Determine the (x, y) coordinate at the center of the cell enclosing the given text.  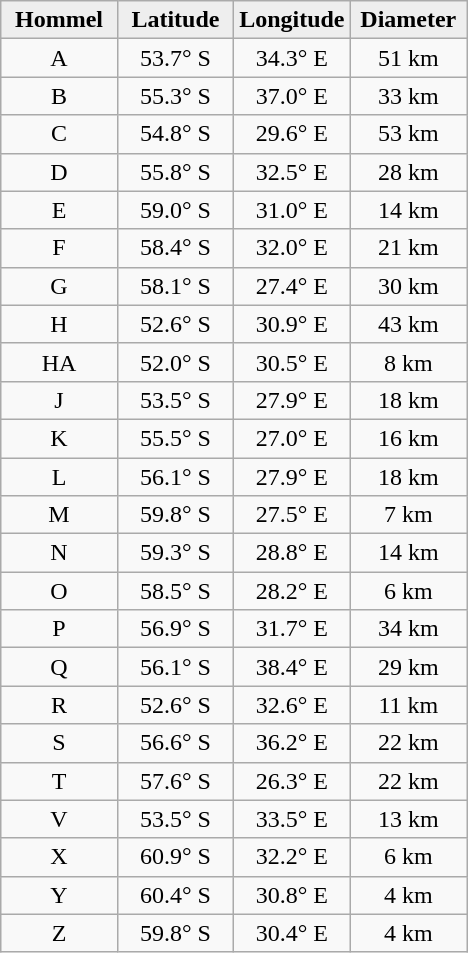
Latitude (175, 20)
A (59, 58)
32.6° E (292, 705)
30.9° E (292, 324)
59.0° S (175, 210)
31.7° E (292, 629)
21 km (408, 248)
28 km (408, 172)
34.3° E (292, 58)
7 km (408, 515)
32.5° E (292, 172)
28.2° E (292, 591)
58.1° S (175, 286)
59.3° S (175, 553)
32.0° E (292, 248)
29.6° E (292, 134)
R (59, 705)
34 km (408, 629)
60.4° S (175, 895)
51 km (408, 58)
30 km (408, 286)
8 km (408, 362)
G (59, 286)
30.5° E (292, 362)
L (59, 477)
Longitude (292, 20)
30.4° E (292, 933)
27.4° E (292, 286)
P (59, 629)
Diameter (408, 20)
Z (59, 933)
38.4° E (292, 667)
43 km (408, 324)
52.0° S (175, 362)
Q (59, 667)
HA (59, 362)
57.6° S (175, 781)
13 km (408, 819)
33 km (408, 96)
33.5° E (292, 819)
27.0° E (292, 438)
55.5° S (175, 438)
H (59, 324)
27.5° E (292, 515)
C (59, 134)
N (59, 553)
D (59, 172)
Hommel (59, 20)
56.6° S (175, 743)
T (59, 781)
K (59, 438)
60.9° S (175, 857)
28.8° E (292, 553)
36.2° E (292, 743)
O (59, 591)
32.2° E (292, 857)
29 km (408, 667)
37.0° E (292, 96)
B (59, 96)
58.5° S (175, 591)
31.0° E (292, 210)
55.8° S (175, 172)
56.9° S (175, 629)
Y (59, 895)
30.8° E (292, 895)
J (59, 400)
58.4° S (175, 248)
26.3° E (292, 781)
E (59, 210)
F (59, 248)
S (59, 743)
54.8° S (175, 134)
55.3° S (175, 96)
53 km (408, 134)
M (59, 515)
V (59, 819)
53.7° S (175, 58)
11 km (408, 705)
X (59, 857)
16 km (408, 438)
